Output the (X, Y) coordinate of the center of the cell containing the given text.  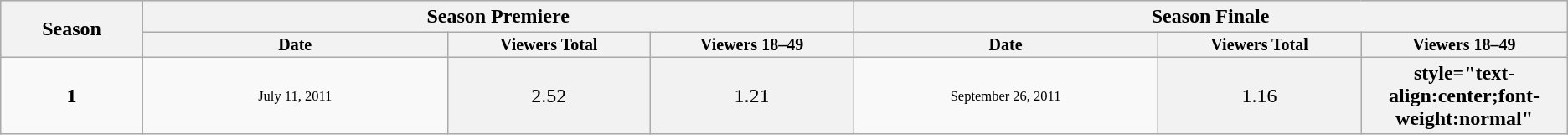
Season Premiere (498, 17)
1.16 (1259, 96)
1 (72, 96)
Season Finale (1210, 17)
1.21 (751, 96)
September 26, 2011 (1006, 96)
2.52 (549, 96)
style="text-align:center;font-weight:normal" (1464, 96)
Season (72, 29)
July 11, 2011 (295, 96)
